Identify which cell holds the provided text, then report its (X, Y) central coordinate. 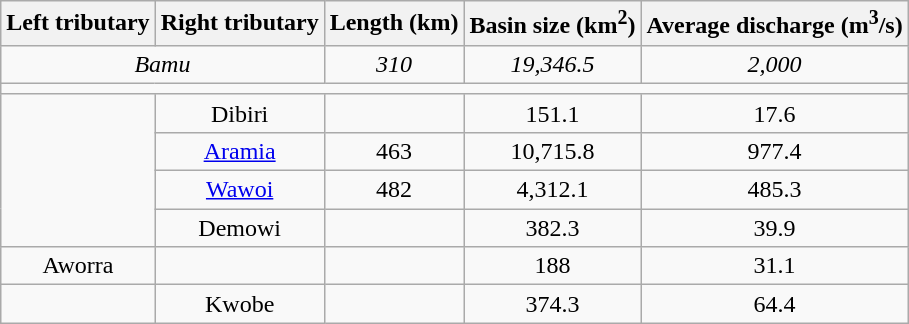
188 (552, 266)
2,000 (774, 64)
64.4 (774, 304)
482 (394, 190)
310 (394, 64)
382.3 (552, 228)
Right tributary (240, 24)
Kwobe (240, 304)
Average discharge (m3/s) (774, 24)
Demowi (240, 228)
Aworra (78, 266)
10,715.8 (552, 151)
374.3 (552, 304)
Wawoi (240, 190)
Aramia (240, 151)
Bamu (162, 64)
31.1 (774, 266)
Dibiri (240, 113)
151.1 (552, 113)
463 (394, 151)
Length (km) (394, 24)
19,346.5 (552, 64)
Left tributary (78, 24)
39.9 (774, 228)
4,312.1 (552, 190)
977.4 (774, 151)
485.3 (774, 190)
Basin size (km2) (552, 24)
17.6 (774, 113)
